Pinpoint the cell where the given text exists, returning its (X, Y) midpoint coordinate. 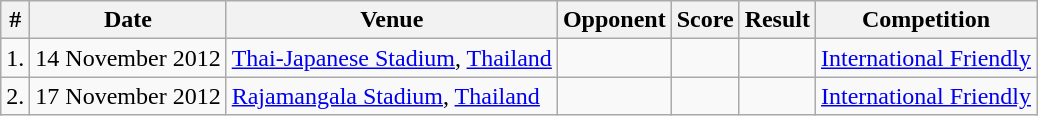
Competition (926, 20)
Thai-Japanese Stadium, Thailand (392, 58)
2. (16, 96)
17 November 2012 (128, 96)
Result (777, 20)
# (16, 20)
14 November 2012 (128, 58)
1. (16, 58)
Rajamangala Stadium, Thailand (392, 96)
Date (128, 20)
Venue (392, 20)
Score (705, 20)
Opponent (614, 20)
